Detect which cell encompasses the target text, then output its [x, y] center coordinate. 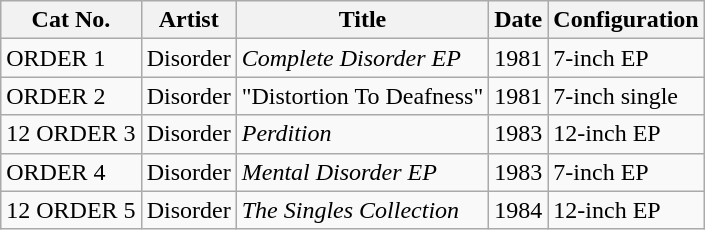
"Distortion To Deafness" [362, 96]
Cat No. [71, 20]
ORDER 1 [71, 58]
Title [362, 20]
1984 [518, 210]
Configuration [626, 20]
Mental Disorder EP [362, 172]
ORDER 2 [71, 96]
The Singles Collection [362, 210]
Complete Disorder EP [362, 58]
Date [518, 20]
Perdition [362, 134]
7-inch single [626, 96]
12 ORDER 5 [71, 210]
ORDER 4 [71, 172]
12 ORDER 3 [71, 134]
Artist [188, 20]
